Identify which cell holds the provided text, then report its [X, Y] central coordinate. 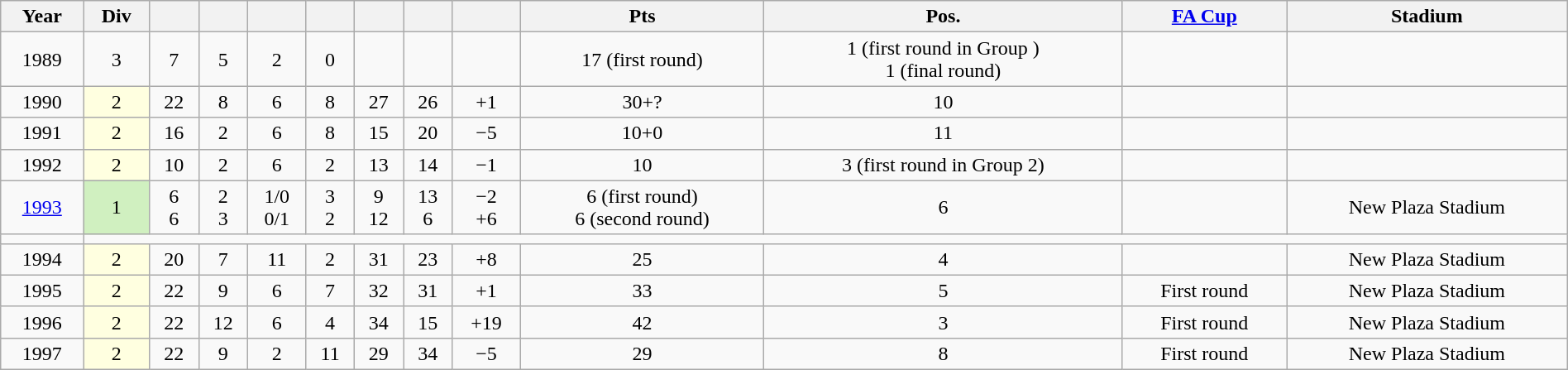
30+? [642, 102]
3 2 [330, 207]
Pos. [943, 17]
1989 [42, 60]
1996 [42, 322]
1993 [42, 207]
17 (first round) [642, 60]
Year [42, 17]
3 (first round in Group 2) [943, 165]
+8 [486, 259]
−2 +6 [486, 207]
42 [642, 322]
1990 [42, 102]
1 (first round in Group ) 1 (final round) [943, 60]
14 [428, 165]
32 [379, 291]
10+0 [642, 133]
16 [174, 133]
6 (first round) 6 (second round) [642, 207]
33 [642, 291]
+19 [486, 322]
13 [379, 165]
6 6 [174, 207]
26 [428, 102]
1 [117, 207]
27 [379, 102]
1/0 0/1 [276, 207]
9 12 [379, 207]
1995 [42, 291]
1997 [42, 353]
0 [330, 60]
FA Cup [1204, 17]
1994 [42, 259]
25 [642, 259]
1992 [42, 165]
Pts [642, 17]
23 [428, 259]
12 [223, 322]
13 6 [428, 207]
−1 [486, 165]
1991 [42, 133]
Div [117, 17]
Stadium [1427, 17]
2 3 [223, 207]
